Capture the cell that displays the provided text and extract its [x, y] central coordinate. 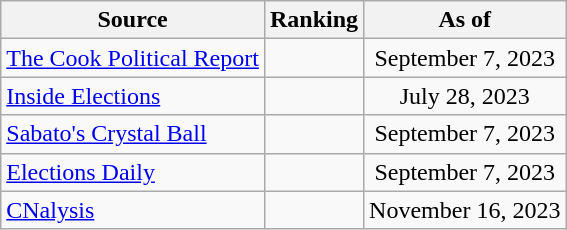
July 28, 2023 [465, 96]
Inside Elections [133, 96]
The Cook Political Report [133, 58]
As of [465, 20]
Elections Daily [133, 172]
Sabato's Crystal Ball [133, 134]
Source [133, 20]
Ranking [314, 20]
November 16, 2023 [465, 210]
CNalysis [133, 210]
